From the cell containing the given text, extract its center point as [X, Y] coordinate. 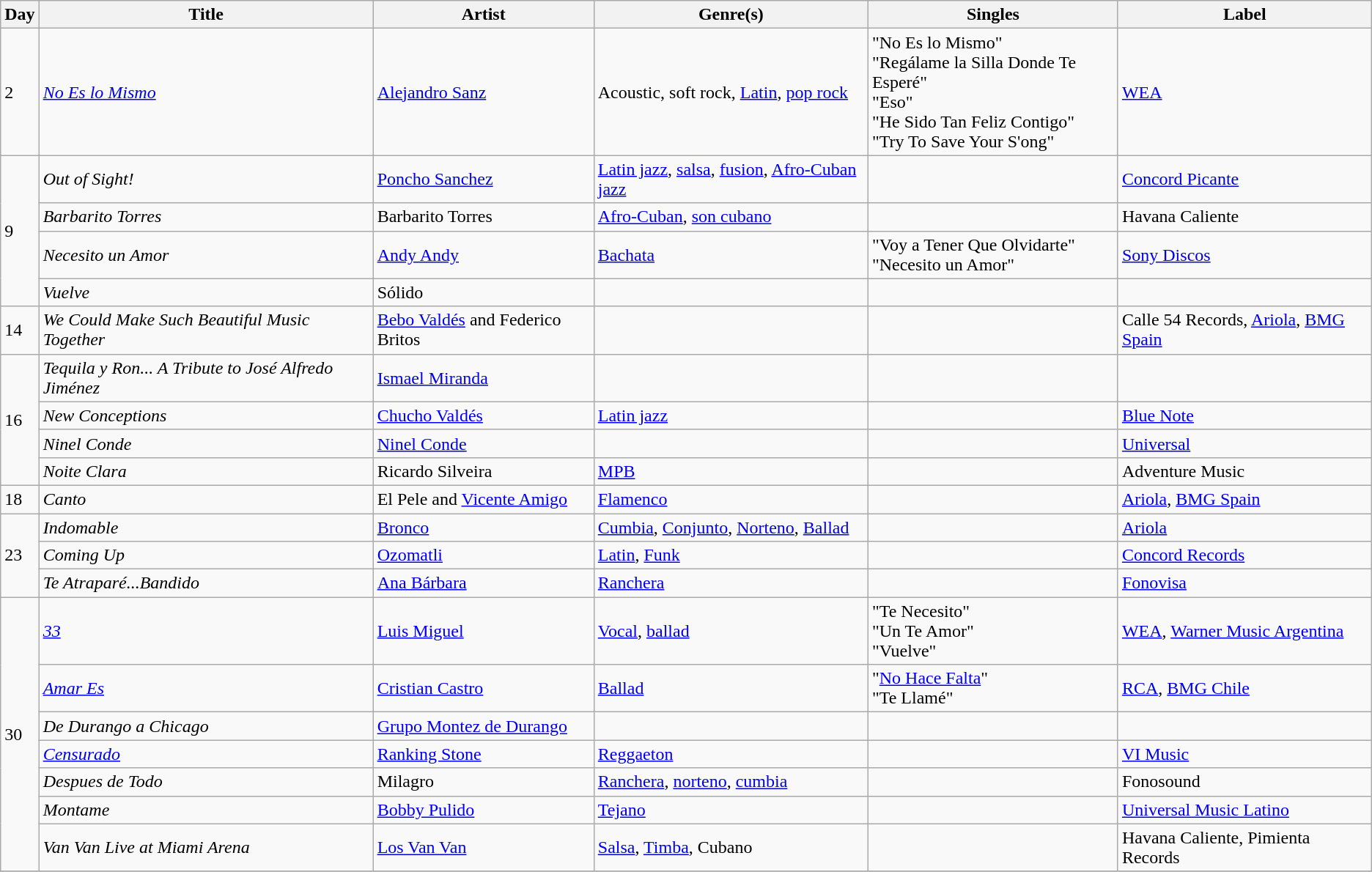
Grupo Montez de Durango [484, 726]
Van Van Live at Miami Arena [206, 847]
Out of Sight! [206, 179]
"Voy a Tener Que Olvidarte""Necesito un Amor" [992, 255]
WEA [1244, 92]
Artist [484, 15]
Adventure Music [1244, 471]
Ballad [731, 689]
Reggaeton [731, 754]
Universal Music Latino [1244, 810]
Ismael Miranda [484, 378]
"No Hace Falta""Te Llamé" [992, 689]
16 [20, 419]
Blue Note [1244, 415]
Concord Picante [1244, 179]
9 [20, 231]
Havana Caliente, Pimienta Records [1244, 847]
VI Music [1244, 754]
Vocal, ballad [731, 631]
De Durango a Chicago [206, 726]
New Conceptions [206, 415]
Ranchera [731, 583]
Flamenco [731, 499]
Milagro [484, 782]
Noite Clara [206, 471]
Montame [206, 810]
2 [20, 92]
23 [20, 555]
Necesito un Amor [206, 255]
Amar Es [206, 689]
18 [20, 499]
Andy Andy [484, 255]
Sony Discos [1244, 255]
Latin jazz, salsa, fusion, Afro-Cuban jazz [731, 179]
Luis Miguel [484, 631]
RCA, BMG Chile [1244, 689]
Tejano [731, 810]
Singles [992, 15]
14 [20, 330]
Afro-Cuban, son cubano [731, 217]
Te Atraparé...Bandido [206, 583]
El Pele and Vicente Amigo [484, 499]
Chucho Valdés [484, 415]
"No Es lo Mismo""Regálame la Silla Donde Te Esperé""Eso""He Sido Tan Feliz Contigo""Try To Save Your S'ong" [992, 92]
Universal [1244, 443]
Ranking Stone [484, 754]
Bobby Pulido [484, 810]
Cumbia, Conjunto, Norteno, Ballad [731, 527]
Ozomatli [484, 555]
Havana Caliente [1244, 217]
Salsa, Timba, Cubano [731, 847]
Vuelve [206, 292]
33 [206, 631]
Day [20, 15]
Fonosound [1244, 782]
Ariola [1244, 527]
Coming Up [206, 555]
Sólido [484, 292]
Canto [206, 499]
Bachata [731, 255]
Bronco [484, 527]
Ricardo Silveira [484, 471]
Fonovisa [1244, 583]
Los Van Van [484, 847]
Bebo Valdés and Federico Britos [484, 330]
Tequila y Ron... A Tribute to José Alfredo Jiménez [206, 378]
No Es lo Mismo [206, 92]
Cristian Castro [484, 689]
"Te Necesito""Un Te Amor""Vuelve" [992, 631]
30 [20, 734]
Ariola, BMG Spain [1244, 499]
Poncho Sanchez [484, 179]
Genre(s) [731, 15]
Concord Records [1244, 555]
Label [1244, 15]
WEA, Warner Music Argentina [1244, 631]
Ranchera, norteno, cumbia [731, 782]
Acoustic, soft rock, Latin, pop rock [731, 92]
MPB [731, 471]
We Could Make Such Beautiful Music Together [206, 330]
Latin jazz [731, 415]
Latin, Funk [731, 555]
Despues de Todo [206, 782]
Ana Bárbara [484, 583]
Calle 54 Records, Ariola, BMG Spain [1244, 330]
Alejandro Sanz [484, 92]
Indomable [206, 527]
Censurado [206, 754]
Title [206, 15]
